Extract the [X, Y] coordinate from the center of the cell holding the provided text.  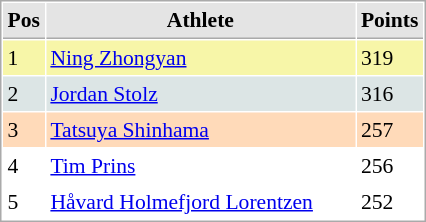
4 [24, 165]
Håvard Holmefjord Lorentzen [200, 201]
Pos [24, 21]
5 [24, 201]
1 [24, 57]
316 [390, 93]
Tim Prins [200, 165]
Ning Zhongyan [200, 57]
256 [390, 165]
Athlete [200, 21]
Jordan Stolz [200, 93]
Tatsuya Shinhama [200, 129]
252 [390, 201]
Points [390, 21]
319 [390, 57]
257 [390, 129]
2 [24, 93]
3 [24, 129]
